Return the [X, Y] coordinate for the center point of the cell that contains the specified text.  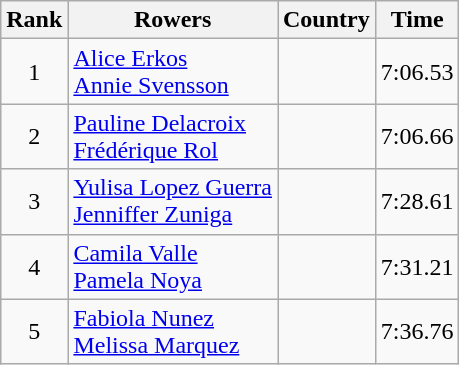
7:06.66 [417, 136]
Fabiola NunezMelissa Marquez [173, 332]
Time [417, 20]
3 [34, 202]
Camila VallePamela Noya [173, 266]
Pauline DelacroixFrédérique Rol [173, 136]
2 [34, 136]
Country [327, 20]
7:36.76 [417, 332]
7:06.53 [417, 72]
4 [34, 266]
Rowers [173, 20]
Yulisa Lopez GuerraJenniffer Zuniga [173, 202]
Alice ErkosAnnie Svensson [173, 72]
Rank [34, 20]
1 [34, 72]
7:28.61 [417, 202]
5 [34, 332]
7:31.21 [417, 266]
